Identify which cell holds the provided text, then report its (x, y) central coordinate. 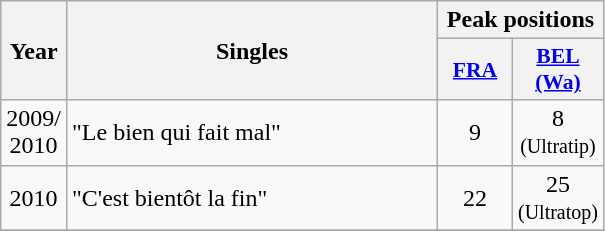
22 (476, 198)
"Le bien qui fait mal" (252, 132)
25 (Ultratop) (558, 198)
8 (Ultratip) (558, 132)
Year (34, 50)
"C'est bientôt la fin" (252, 198)
Peak positions (521, 20)
FRA (476, 70)
Singles (252, 50)
BEL (Wa) (558, 70)
2010 (34, 198)
2009/2010 (34, 132)
9 (476, 132)
